Search for the cell housing the specified text and yield its [x, y] center coordinate. 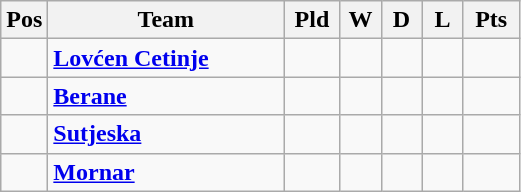
D [402, 20]
L [442, 20]
Pos [24, 20]
Berane [166, 96]
Lovćen Cetinje [166, 58]
Team [166, 20]
Pts [491, 20]
Mornar [166, 172]
Sutjeska [166, 134]
Pld [312, 20]
W [360, 20]
